Return (x, y) of the center of cell containing provided text 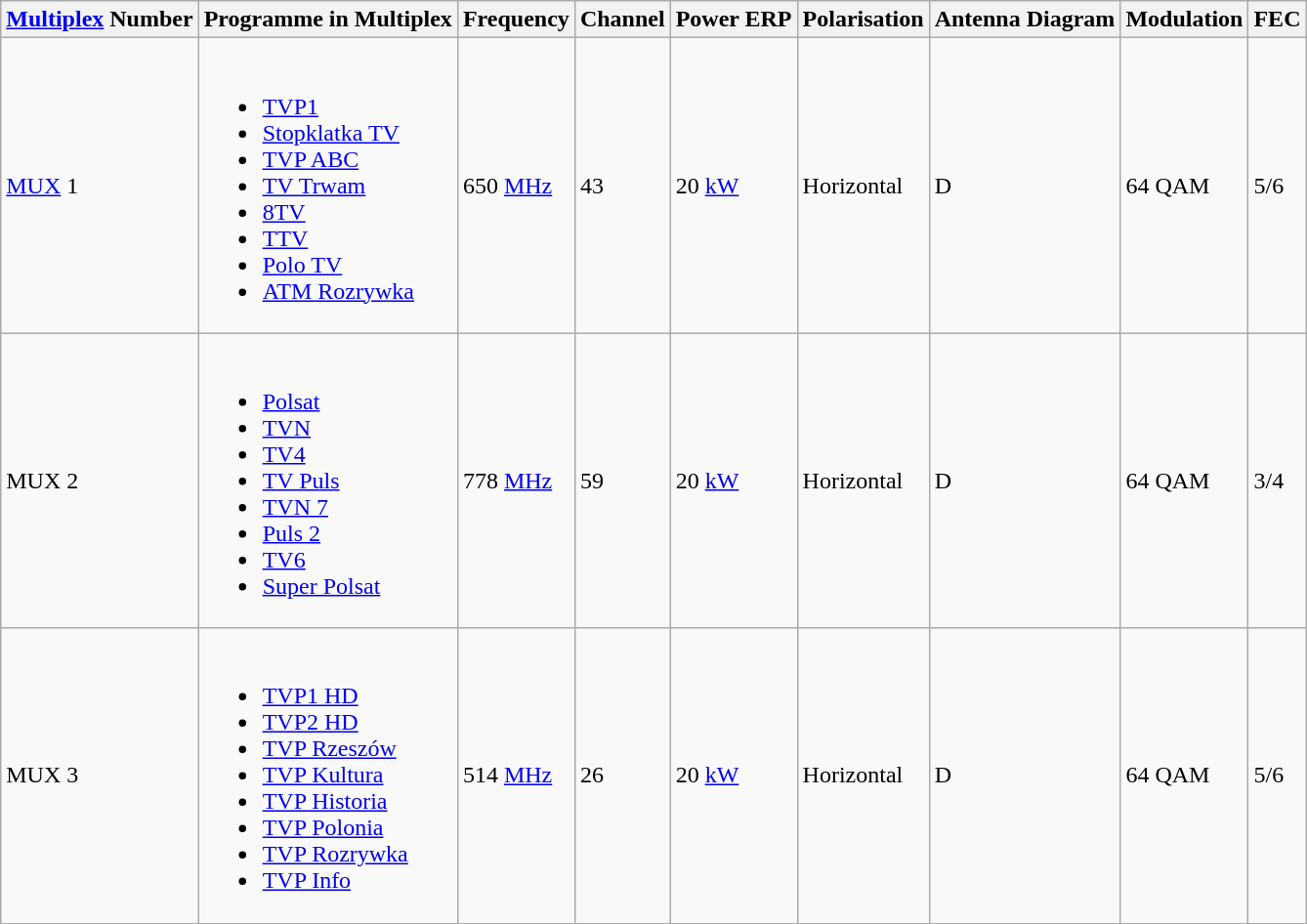
43 (622, 186)
MUX 2 (100, 481)
3/4 (1278, 481)
26 (622, 776)
Power ERP (734, 20)
Polarisation (864, 20)
Multiplex Number (100, 20)
MUX 1 (100, 186)
PolsatTVNTV4TV PulsTVN 7Puls 2TV6Super Polsat (328, 481)
FEC (1278, 20)
MUX 3 (100, 776)
59 (622, 481)
Channel (622, 20)
Frequency (516, 20)
778 MHz (516, 481)
Antenna Diagram (1025, 20)
650 MHz (516, 186)
Modulation (1184, 20)
514 MHz (516, 776)
Programme in Multiplex (328, 20)
TVP1 HDTVP2 HDTVP RzeszówTVP KulturaTVP HistoriaTVP PoloniaTVP RozrywkaTVP Info (328, 776)
TVP1Stopklatka TVTVP ABCTV Trwam8TVTTVPolo TVATM Rozrywka (328, 186)
